Detect which cell encompasses the target text, then output its (x, y) center coordinate. 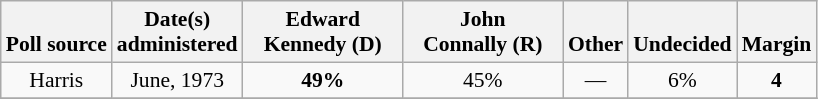
EdwardKennedy (D) (323, 32)
Harris (56, 80)
— (596, 80)
Other (596, 32)
6% (682, 80)
Undecided (682, 32)
Poll source (56, 32)
4 (777, 80)
Margin (777, 32)
49% (323, 80)
JohnConnally (R) (483, 32)
June, 1973 (178, 80)
45% (483, 80)
Date(s)administered (178, 32)
